Capture the cell that displays the provided text and extract its (x, y) central coordinate. 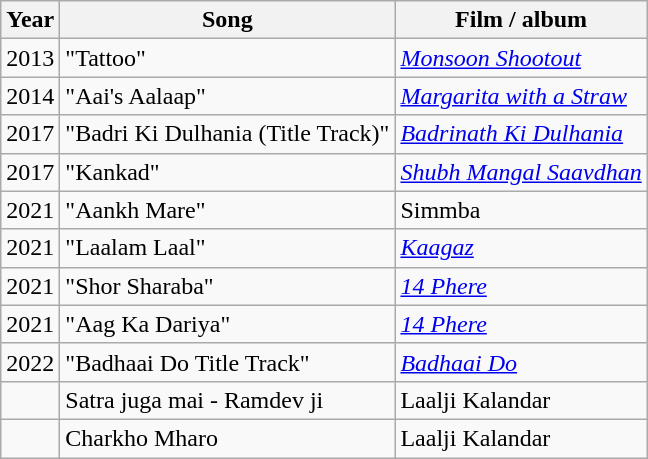
2013 (30, 58)
"Badhaai Do Title Track" (228, 362)
2014 (30, 96)
Charkho Mharo (228, 438)
"Badri Ki Dulhania (Title Track)" (228, 134)
Shubh Mangal Saavdhan (521, 172)
2022 (30, 362)
Simmba (521, 210)
"Aai's Aalaap" (228, 96)
Song (228, 20)
"Aankh Mare" (228, 210)
"Laalam Laal" (228, 248)
Monsoon Shootout (521, 58)
Satra juga mai - Ramdev ji (228, 400)
Badrinath Ki Dulhania (521, 134)
Kaagaz (521, 248)
Badhaai Do (521, 362)
"Aag Ka Dariya" (228, 324)
"Shor Sharaba" (228, 286)
"Tattoo" (228, 58)
"Kankad" (228, 172)
Film / album (521, 20)
Margarita with a Straw (521, 96)
Year (30, 20)
